From the cell containing the given text, extract its center point as [X, Y] coordinate. 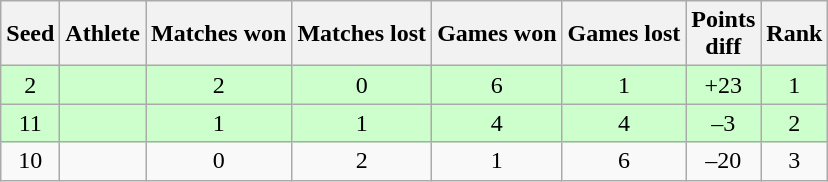
Rank [794, 34]
Matches lost [362, 34]
Games lost [624, 34]
–20 [724, 161]
11 [30, 123]
Matches won [219, 34]
10 [30, 161]
–3 [724, 123]
Pointsdiff [724, 34]
Games won [497, 34]
3 [794, 161]
Seed [30, 34]
Athlete [103, 34]
+23 [724, 85]
